Detect which cell encompasses the target text, then output its [x, y] center coordinate. 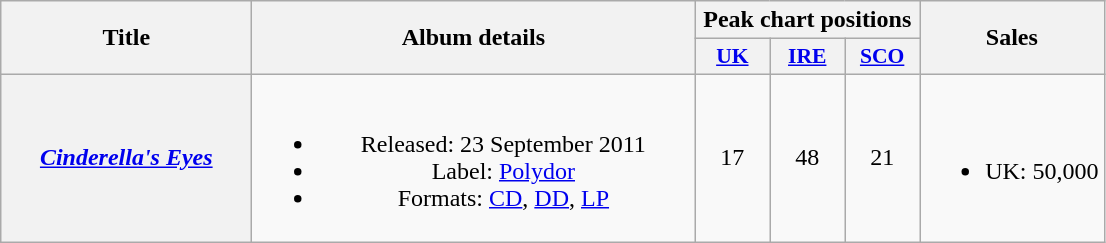
Album details [474, 38]
UK [732, 57]
SCO [882, 57]
17 [732, 158]
Sales [1012, 38]
UK: 50,000 [1012, 158]
IRE [808, 57]
Peak chart positions [808, 20]
Title [126, 38]
Released: 23 September 2011Label: PolydorFormats: CD, DD, LP [474, 158]
21 [882, 158]
48 [808, 158]
Cinderella's Eyes [126, 158]
